Determine the [x, y] coordinate at the center of the cell enclosing the given text.  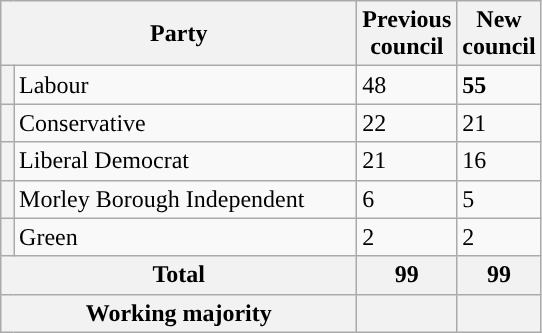
Conservative [186, 123]
Green [186, 237]
Morley Borough Independent [186, 199]
Previous council [407, 34]
Total [179, 275]
55 [499, 85]
New council [499, 34]
5 [499, 199]
16 [499, 161]
Party [179, 34]
6 [407, 199]
Labour [186, 85]
22 [407, 123]
48 [407, 85]
Liberal Democrat [186, 161]
Working majority [179, 313]
